Determine the (x, y) coordinate at the center of the cell enclosing the given text.  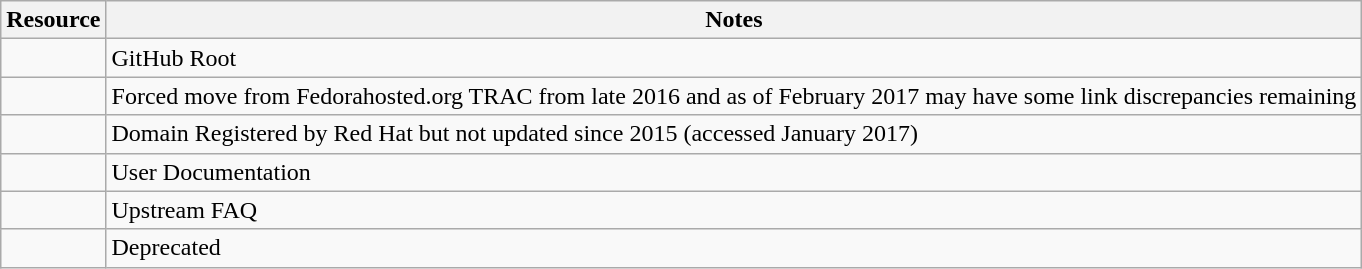
User Documentation (734, 172)
Deprecated (734, 248)
Domain Registered by Red Hat but not updated since 2015 (accessed January 2017) (734, 134)
Resource (54, 20)
GitHub Root (734, 58)
Forced move from Fedorahosted.org TRAC from late 2016 and as of February 2017 may have some link discrepancies remaining (734, 96)
Upstream FAQ (734, 210)
Notes (734, 20)
